Determine the [X, Y] coordinate at the center of the cell enclosing the given text.  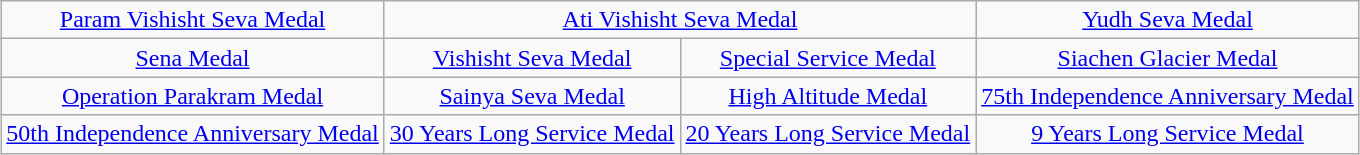
Operation Parakram Medal [193, 96]
Siachen Glacier Medal [1168, 58]
30 Years Long Service Medal [532, 134]
Sainya Seva Medal [532, 96]
Ati Vishisht Seva Medal [680, 20]
Yudh Seva Medal [1168, 20]
50th Independence Anniversary Medal [193, 134]
Vishisht Seva Medal [532, 58]
High Altitude Medal [828, 96]
75th Independence Anniversary Medal [1168, 96]
Sena Medal [193, 58]
Special Service Medal [828, 58]
9 Years Long Service Medal [1168, 134]
Param Vishisht Seva Medal [193, 20]
20 Years Long Service Medal [828, 134]
